Extract the (X, Y) coordinate from the center of the cell holding the provided text.  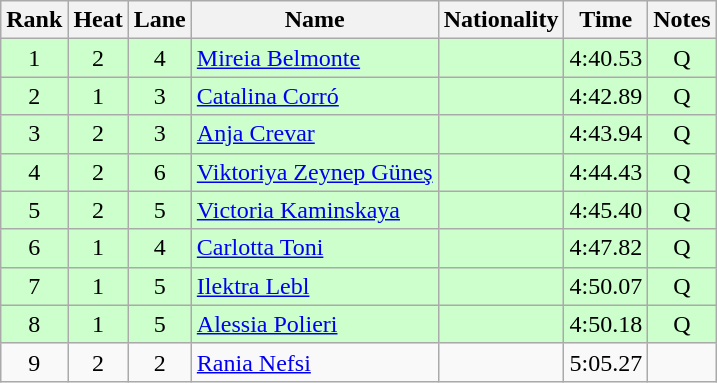
Notes (682, 20)
8 (34, 324)
Mireia Belmonte (314, 58)
4:50.07 (606, 286)
4:45.40 (606, 210)
Catalina Corró (314, 96)
Viktoriya Zeynep Güneş (314, 172)
Victoria Kaminskaya (314, 210)
4:47.82 (606, 248)
Rank (34, 20)
Anja Crevar (314, 134)
Alessia Polieri (314, 324)
Nationality (501, 20)
4:50.18 (606, 324)
4:43.94 (606, 134)
9 (34, 362)
Lane (160, 20)
Rania Nefsi (314, 362)
4:40.53 (606, 58)
4:44.43 (606, 172)
5:05.27 (606, 362)
Name (314, 20)
Heat (98, 20)
Carlotta Toni (314, 248)
Time (606, 20)
7 (34, 286)
4:42.89 (606, 96)
Ilektra Lebl (314, 286)
